Scan for the cell matching the given text and deliver its (X, Y) coordinate at center. 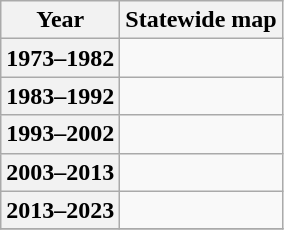
Year (60, 20)
Statewide map (201, 20)
1983–1992 (60, 96)
1973–1982 (60, 58)
2003–2013 (60, 172)
1993–2002 (60, 134)
2013–2023 (60, 210)
